Output the [x, y] coordinate of the center of the cell containing the given text.  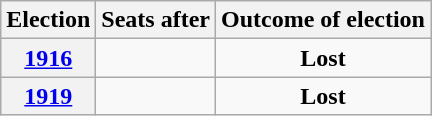
Election [48, 20]
Seats after [156, 20]
1919 [48, 96]
Outcome of election [324, 20]
1916 [48, 58]
